Identify which cell holds the provided text, then report its (x, y) central coordinate. 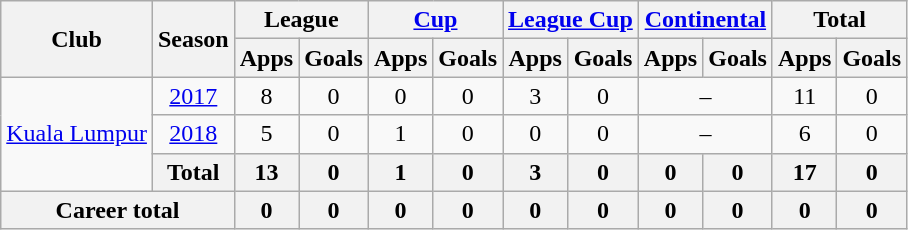
Cup (435, 20)
13 (266, 172)
11 (804, 96)
2018 (193, 134)
5 (266, 134)
Club (77, 39)
Continental (705, 20)
8 (266, 96)
Kuala Lumpur (77, 134)
League Cup (571, 20)
2017 (193, 96)
League (301, 20)
Career total (118, 210)
6 (804, 134)
17 (804, 172)
Season (193, 39)
